Pinpoint the cell where the given text exists, returning its (X, Y) midpoint coordinate. 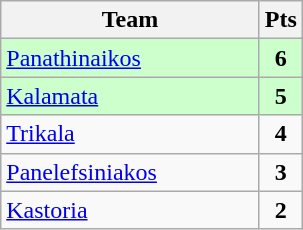
Kastoria (130, 210)
6 (280, 58)
Panathinaikos (130, 58)
5 (280, 96)
Pts (280, 20)
Kalamata (130, 96)
Trikala (130, 134)
Panelefsiniakos (130, 172)
Team (130, 20)
3 (280, 172)
2 (280, 210)
4 (280, 134)
